Identify which cell holds the provided text, then report its (X, Y) central coordinate. 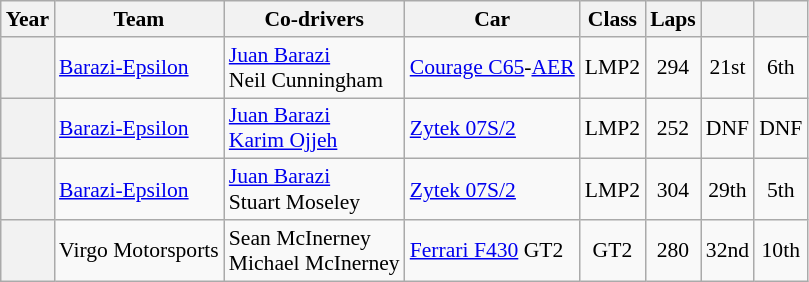
Courage C65-AER (492, 68)
Ferrari F430 GT2 (492, 250)
32nd (728, 250)
10th (780, 250)
Juan Barazi Stuart Moseley (314, 190)
5th (780, 190)
294 (673, 68)
Virgo Motorsports (139, 250)
21st (728, 68)
252 (673, 128)
Laps (673, 19)
Juan Barazi Karim Ojjeh (314, 128)
Sean McInerney Michael McInerney (314, 250)
Class (612, 19)
Team (139, 19)
304 (673, 190)
Co-drivers (314, 19)
Juan Barazi Neil Cunningham (314, 68)
6th (780, 68)
GT2 (612, 250)
Car (492, 19)
280 (673, 250)
29th (728, 190)
Year (28, 19)
